Output the (X, Y) coordinate of the center of the cell containing the given text.  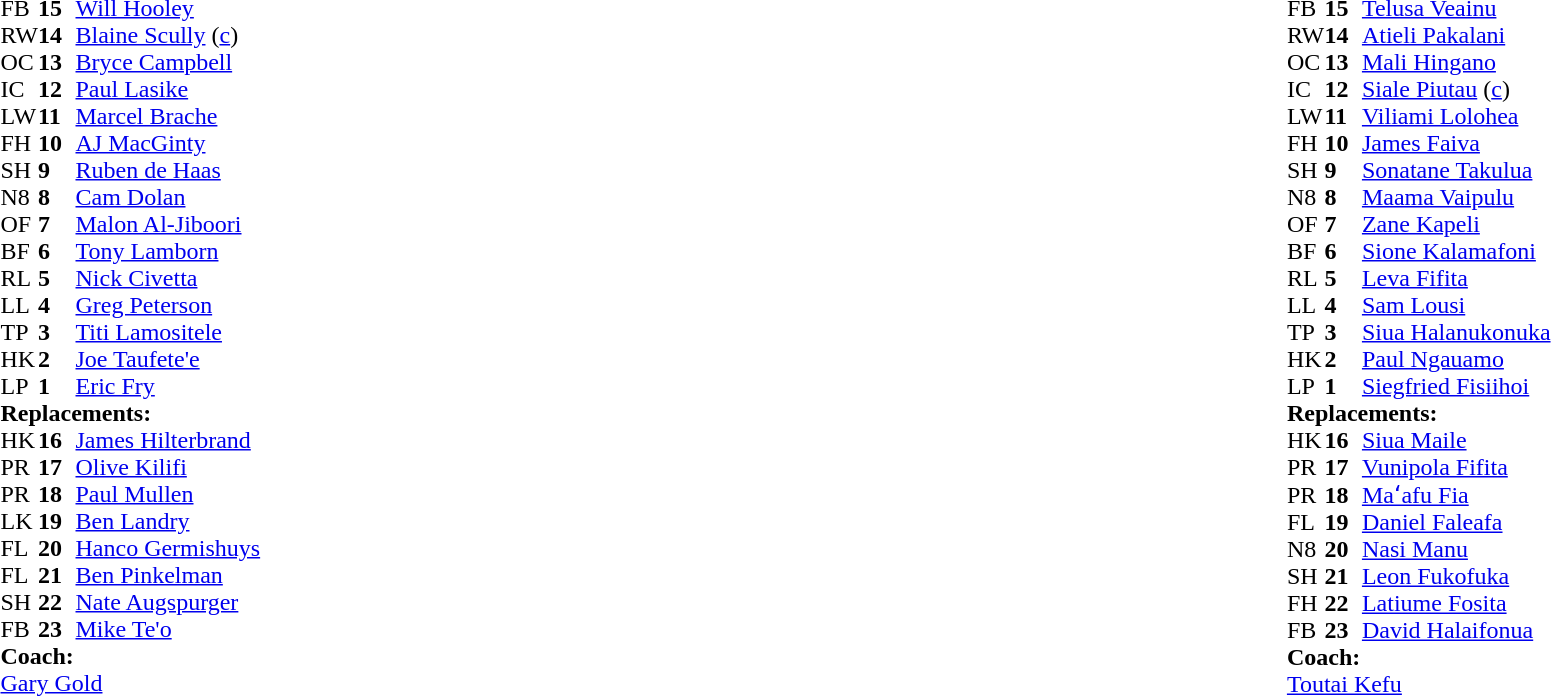
Malon Al-Jiboori (168, 224)
Viliami Lolohea (1456, 116)
Siua Halanukonuka (1456, 332)
Sam Lousi (1456, 306)
Leva Fifita (1456, 278)
David Halaifonua (1456, 630)
Ruben de Haas (168, 170)
Cam Dolan (168, 198)
Eric Fry (168, 386)
Ben Landry (168, 522)
Bryce Campbell (168, 62)
AJ MacGinty (168, 144)
Maʻafu Fia (1456, 494)
Leon Fukofuka (1456, 576)
Mike Te'o (168, 630)
Hanco Germishuys (168, 548)
Siua Maile (1456, 440)
Titi Lamositele (168, 332)
Siale Piutau (c) (1456, 90)
Daniel Faleafa (1456, 522)
Paul Ngauamo (1456, 360)
Nasi Manu (1456, 550)
Joe Taufete'e (168, 360)
Nate Augspurger (168, 602)
LK (19, 522)
Ben Pinkelman (168, 576)
James Hilterbrand (168, 440)
Paul Mullen (168, 494)
Paul Lasike (168, 90)
Latiume Fosita (1456, 604)
Sione Kalamafoni (1456, 252)
Maama Vaipulu (1456, 198)
Nick Civetta (168, 278)
Mali Hingano (1456, 62)
Greg Peterson (168, 306)
Atieli Pakalani (1456, 36)
Tony Lamborn (168, 252)
Vunipola Fifita (1456, 468)
Marcel Brache (168, 116)
Blaine Scully (c) (168, 36)
Olive Kilifi (168, 468)
Siegfried Fisiihoi (1456, 386)
James Faiva (1456, 144)
Sonatane Takulua (1456, 170)
Zane Kapeli (1456, 224)
